From the cell containing the given text, extract its center point as [x, y] coordinate. 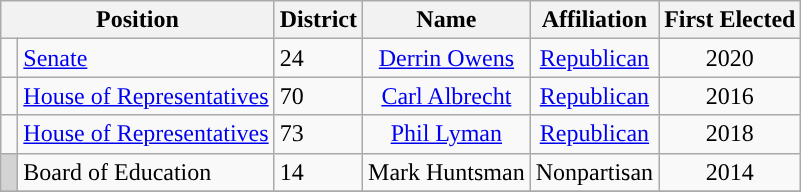
Carl Albrecht [447, 96]
73 [318, 134]
Nonpartisan [594, 172]
2014 [730, 172]
Mark Huntsman [447, 172]
Name [447, 20]
2016 [730, 96]
Senate [146, 58]
70 [318, 96]
Position [138, 20]
2018 [730, 134]
First Elected [730, 20]
Affiliation [594, 20]
Phil Lyman [447, 134]
2020 [730, 58]
Derrin Owens [447, 58]
District [318, 20]
Board of Education [146, 172]
24 [318, 58]
14 [318, 172]
